Return the (x, y) coordinate for the center point of the cell that contains the specified text.  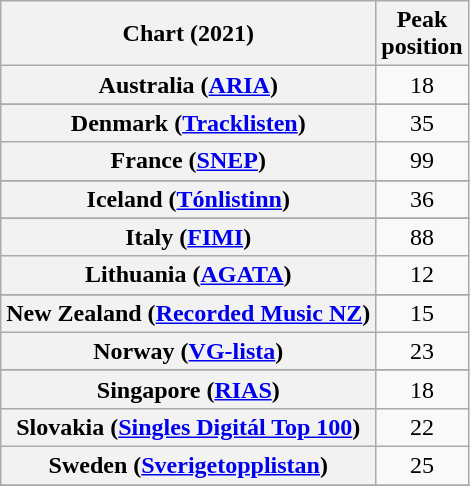
Sweden (Sverigetopplistan) (188, 465)
Chart (2021) (188, 34)
12 (422, 275)
88 (422, 237)
Italy (FIMI) (188, 237)
Singapore (RIAS) (188, 389)
35 (422, 123)
25 (422, 465)
Slovakia (Singles Digitál Top 100) (188, 427)
France (SNEP) (188, 161)
99 (422, 161)
Norway (VG-lista) (188, 351)
Peakposition (422, 34)
Iceland (Tónlistinn) (188, 199)
Lithuania (AGATA) (188, 275)
Denmark (Tracklisten) (188, 123)
22 (422, 427)
36 (422, 199)
23 (422, 351)
New Zealand (Recorded Music NZ) (188, 313)
15 (422, 313)
Australia (ARIA) (188, 85)
